Provide the [x, y] coordinate of the cell's center where the given text is located.  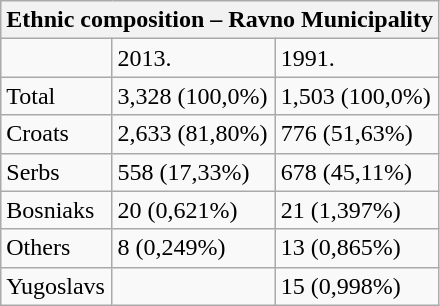
Croats [56, 134]
Total [56, 96]
20 (0,621%) [194, 210]
15 (0,998%) [356, 286]
21 (1,397%) [356, 210]
1,503 (100,0%) [356, 96]
3,328 (100,0%) [194, 96]
1991. [356, 58]
Ethnic composition – Ravno Municipality [220, 20]
2013. [194, 58]
13 (0,865%) [356, 248]
2,633 (81,80%) [194, 134]
678 (45,11%) [356, 172]
Serbs [56, 172]
Others [56, 248]
776 (51,63%) [356, 134]
8 (0,249%) [194, 248]
Bosniaks [56, 210]
Yugoslavs [56, 286]
558 (17,33%) [194, 172]
